Return the (x, y) coordinate for the center point of the cell that contains the specified text.  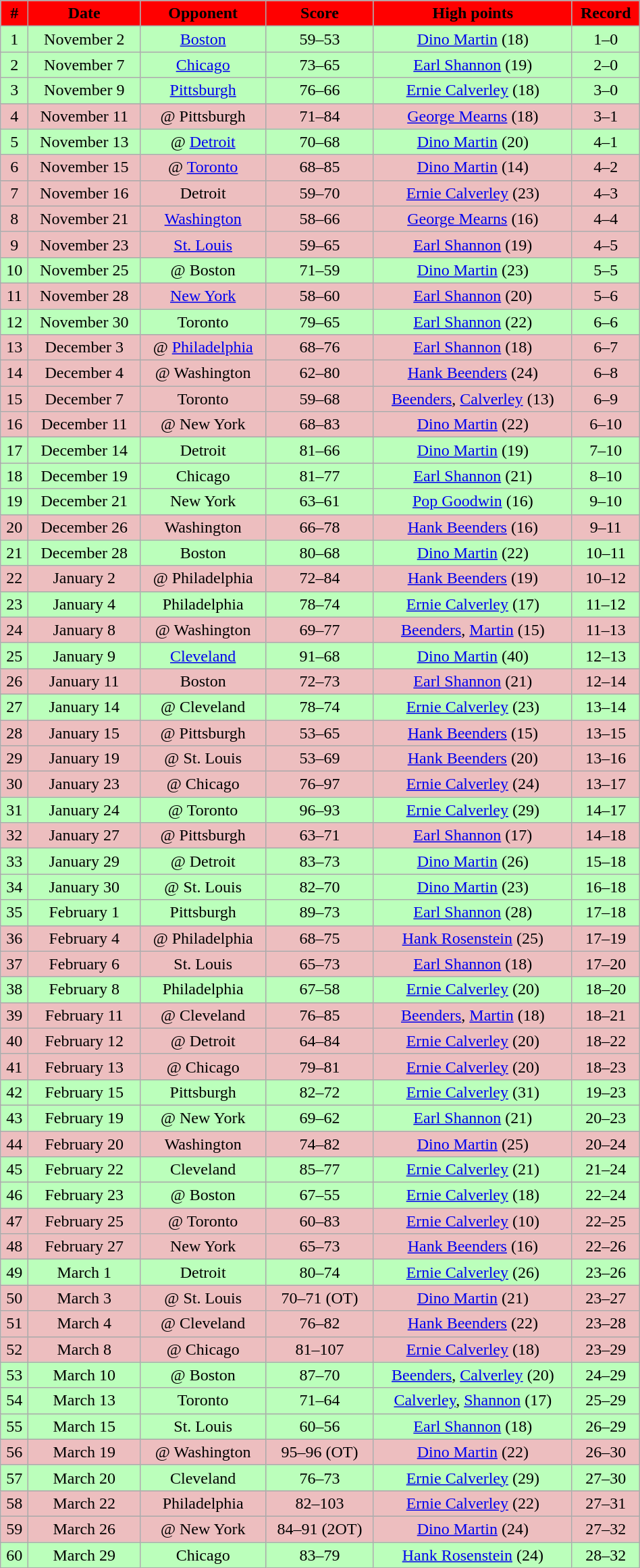
21–24 (606, 1170)
12–13 (606, 655)
95–96 (OT) (320, 1452)
High points (473, 13)
Hank Beenders (24) (473, 373)
November 15 (84, 167)
36 (15, 938)
Dino Martin (26) (473, 861)
23–28 (606, 1324)
3 (15, 90)
March 29 (84, 1555)
4 (15, 116)
10–11 (606, 553)
58 (15, 1503)
48 (15, 1247)
18–20 (606, 990)
# (15, 13)
March 10 (84, 1375)
Score (320, 13)
1–0 (606, 39)
70–68 (320, 142)
Earl Shannon (22) (473, 322)
15–18 (606, 861)
60–56 (320, 1426)
16 (15, 425)
64–84 (320, 1041)
Dino Martin (18) (473, 39)
November 2 (84, 39)
62–80 (320, 373)
March 15 (84, 1426)
January 23 (84, 784)
53 (15, 1375)
November 28 (84, 296)
8–10 (606, 476)
Ernie Calverley (26) (473, 1272)
December 3 (84, 348)
26–29 (606, 1426)
27–30 (606, 1478)
4–1 (606, 142)
March 22 (84, 1503)
6–8 (606, 373)
6–6 (606, 322)
57 (15, 1478)
Earl Shannon (20) (473, 296)
4–4 (606, 219)
16–18 (606, 887)
February 20 (84, 1144)
January 9 (84, 655)
Hank Beenders (20) (473, 759)
63–61 (320, 502)
Beenders, Calverley (20) (473, 1375)
January 24 (84, 810)
November 11 (84, 116)
Dino Martin (19) (473, 450)
November 13 (84, 142)
76–66 (320, 90)
51 (15, 1324)
59–68 (320, 399)
17–20 (606, 964)
29 (15, 759)
41 (15, 1066)
60 (15, 1555)
3–0 (606, 90)
9–11 (606, 527)
19–23 (606, 1092)
Hank Beenders (19) (473, 578)
18–21 (606, 1015)
26 (15, 681)
15 (15, 399)
February 4 (84, 938)
November 9 (84, 90)
February 1 (84, 913)
34 (15, 887)
38 (15, 990)
69–77 (320, 630)
6–7 (606, 348)
13–14 (606, 707)
11–12 (606, 604)
59–53 (320, 39)
23–29 (606, 1349)
22–25 (606, 1221)
50 (15, 1298)
26–30 (606, 1452)
Earl Shannon (17) (473, 836)
22 (15, 578)
18–23 (606, 1066)
February 23 (84, 1195)
10 (15, 270)
37 (15, 964)
33 (15, 861)
49 (15, 1272)
22–24 (606, 1195)
23 (15, 604)
Earl Shannon (28) (473, 913)
Dino Martin (21) (473, 1298)
17 (15, 450)
January 27 (84, 836)
November 16 (84, 193)
53–65 (320, 732)
March 13 (84, 1401)
53–69 (320, 759)
November 30 (84, 322)
13–17 (606, 784)
Record (606, 13)
68–83 (320, 425)
25–29 (606, 1401)
68–75 (320, 938)
81–66 (320, 450)
56 (15, 1452)
9–10 (606, 502)
76–73 (320, 1478)
5–5 (606, 270)
23–26 (606, 1272)
February 19 (84, 1118)
12 (15, 322)
Beenders, Martin (18) (473, 1015)
14–18 (606, 836)
52 (15, 1349)
76–82 (320, 1324)
32 (15, 836)
69–62 (320, 1118)
Hank Beenders (15) (473, 732)
January 4 (84, 604)
25 (15, 655)
December 19 (84, 476)
71–59 (320, 270)
4–3 (606, 193)
87–70 (320, 1375)
20 (15, 527)
11–13 (606, 630)
6–10 (606, 425)
March 1 (84, 1272)
84–91 (2OT) (320, 1529)
82–103 (320, 1503)
Hank Beenders (22) (473, 1324)
7–10 (606, 450)
19 (15, 502)
45 (15, 1170)
January 15 (84, 732)
82–72 (320, 1092)
58–66 (320, 219)
39 (15, 1015)
December 26 (84, 527)
February 27 (84, 1247)
17–19 (606, 938)
17–18 (606, 913)
59 (15, 1529)
December 28 (84, 553)
68–85 (320, 167)
79–65 (320, 322)
February 13 (84, 1066)
Beenders, Martin (15) (473, 630)
13–15 (606, 732)
13 (15, 348)
71–84 (320, 116)
February 15 (84, 1092)
Ernie Calverley (24) (473, 784)
December 11 (84, 425)
59–70 (320, 193)
24 (15, 630)
27–32 (606, 1529)
February 22 (84, 1170)
Hank Rosenstein (24) (473, 1555)
March 3 (84, 1298)
35 (15, 913)
91–68 (320, 655)
January 29 (84, 861)
44 (15, 1144)
December 21 (84, 502)
67–58 (320, 990)
81–107 (320, 1349)
February 11 (84, 1015)
Beenders, Calverley (13) (473, 399)
2 (15, 65)
Hank Rosenstein (25) (473, 938)
George Mearns (18) (473, 116)
28 (15, 732)
20–24 (606, 1144)
December 7 (84, 399)
24–29 (606, 1375)
Ernie Calverley (21) (473, 1170)
27–31 (606, 1503)
21 (15, 553)
February 6 (84, 964)
4–5 (606, 244)
28–32 (606, 1555)
November 25 (84, 270)
23–27 (606, 1298)
68–76 (320, 348)
5 (15, 142)
83–79 (320, 1555)
20–23 (606, 1118)
54 (15, 1401)
5–6 (606, 296)
27 (15, 707)
42 (15, 1092)
November 23 (84, 244)
February 25 (84, 1221)
December 14 (84, 450)
January 14 (84, 707)
70–71 (OT) (320, 1298)
8 (15, 219)
76–97 (320, 784)
80–68 (320, 553)
Ernie Calverley (17) (473, 604)
89–73 (320, 913)
Ernie Calverley (10) (473, 1221)
Calverley, Shannon (17) (473, 1401)
January 19 (84, 759)
12–14 (606, 681)
March 19 (84, 1452)
9 (15, 244)
2–0 (606, 65)
66–78 (320, 527)
46 (15, 1195)
55 (15, 1426)
11 (15, 296)
14 (15, 373)
Ernie Calverley (22) (473, 1503)
72–73 (320, 681)
18–22 (606, 1041)
January 8 (84, 630)
80–74 (320, 1272)
71–64 (320, 1401)
Dino Martin (40) (473, 655)
83–73 (320, 861)
10–12 (606, 578)
4–2 (606, 167)
November 21 (84, 219)
81–77 (320, 476)
47 (15, 1221)
60–83 (320, 1221)
6 (15, 167)
Opponent (203, 13)
40 (15, 1041)
13–16 (606, 759)
63–71 (320, 836)
73–65 (320, 65)
January 30 (84, 887)
January 2 (84, 578)
30 (15, 784)
18 (15, 476)
22–26 (606, 1247)
Dino Martin (24) (473, 1529)
Ernie Calverley (31) (473, 1092)
74–82 (320, 1144)
February 12 (84, 1041)
85–77 (320, 1170)
March 20 (84, 1478)
59–65 (320, 244)
Dino Martin (25) (473, 1144)
March 26 (84, 1529)
Dino Martin (20) (473, 142)
January 11 (84, 681)
76–85 (320, 1015)
96–93 (320, 810)
31 (15, 810)
14–17 (606, 810)
7 (15, 193)
December 4 (84, 373)
82–70 (320, 887)
November 7 (84, 65)
Date (84, 13)
February 8 (84, 990)
George Mearns (16) (473, 219)
3–1 (606, 116)
6–9 (606, 399)
43 (15, 1118)
72–84 (320, 578)
58–60 (320, 296)
March 8 (84, 1349)
79–81 (320, 1066)
Dino Martin (14) (473, 167)
67–55 (320, 1195)
1 (15, 39)
Pop Goodwin (16) (473, 502)
March 4 (84, 1324)
